From the cell containing the given text, extract its center point as [x, y] coordinate. 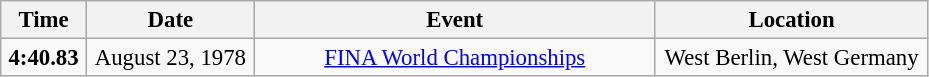
West Berlin, West Germany [792, 58]
4:40.83 [44, 58]
August 23, 1978 [170, 58]
Date [170, 20]
Event [454, 20]
Time [44, 20]
Location [792, 20]
FINA World Championships [454, 58]
